Return the [X, Y] coordinate for the center point of the cell that contains the specified text.  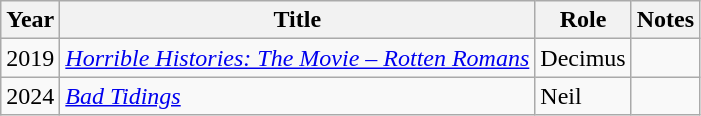
Notes [665, 20]
Year [30, 20]
Decimus [583, 58]
Bad Tidings [298, 96]
Horrible Histories: The Movie – Rotten Romans [298, 58]
Role [583, 20]
Neil [583, 96]
2024 [30, 96]
Title [298, 20]
2019 [30, 58]
